Extract the (x, y) coordinate from the center of the cell holding the provided text.  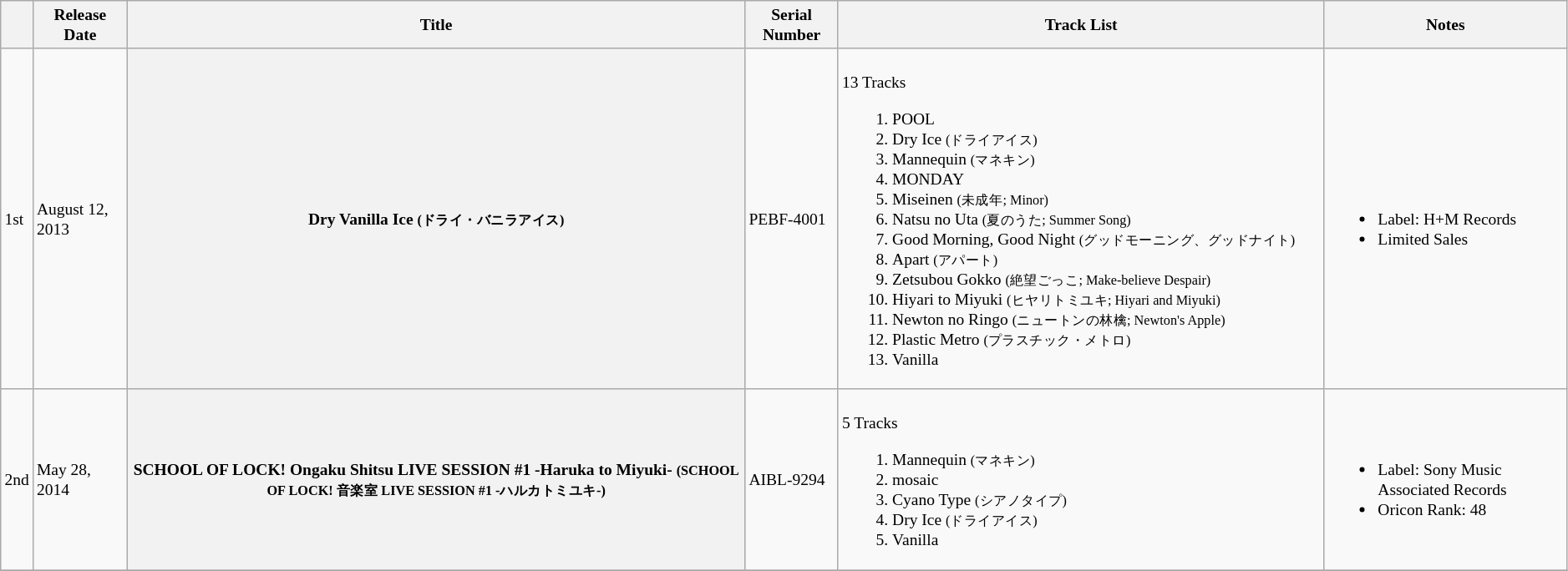
Release Date (80, 25)
May 28, 2014 (80, 479)
1st (17, 219)
Serial Number (792, 25)
Notes (1445, 25)
Track List (1081, 25)
Title (436, 25)
SCHOOL OF LOCK! Ongaku Shitsu LIVE SESSION #1 -Haruka to Miyuki- (SCHOOL OF LOCK! 音楽室 LIVE SESSION #1 -ハルカトミユキ-) (436, 479)
PEBF-4001 (792, 219)
Label: Sony Music Associated RecordsOricon Rank: 48 (1445, 479)
2nd (17, 479)
August 12, 2013 (80, 219)
5 TracksMannequin (マネキン)mosaicCyano Type (シアノタイプ)Dry Ice (ドライアイス)Vanilla (1081, 479)
Dry Vanilla Ice (ドライ・バニラアイス) (436, 219)
Label: H+M RecordsLimited Sales (1445, 219)
AIBL-9294 (792, 479)
